Identify which cell holds the provided text, then report its [x, y] central coordinate. 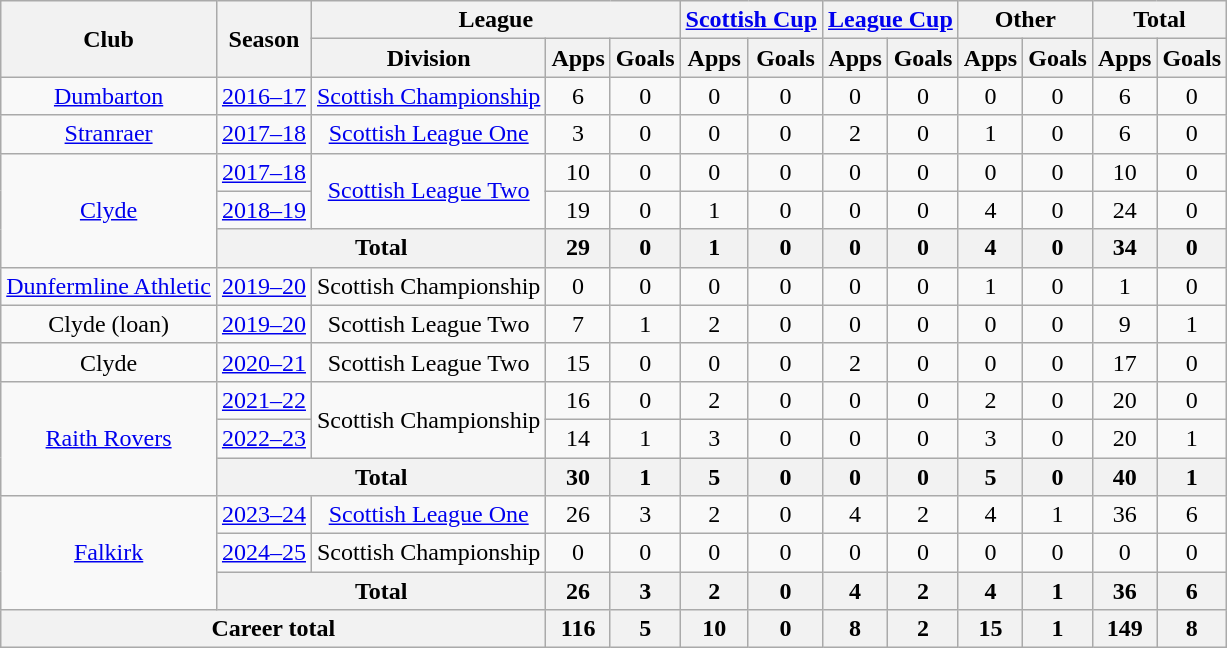
14 [578, 438]
7 [578, 324]
40 [1124, 477]
Falkirk [109, 553]
29 [578, 248]
Dunfermline Athletic [109, 286]
19 [578, 210]
149 [1124, 629]
Stranraer [109, 134]
2018–19 [264, 210]
9 [1124, 324]
Dumbarton [109, 96]
2024–25 [264, 553]
116 [578, 629]
2022–23 [264, 438]
30 [578, 477]
Scottish Cup [751, 20]
Raith Rovers [109, 438]
Season [264, 39]
Career total [274, 629]
2020–21 [264, 362]
34 [1124, 248]
Clyde (loan) [109, 324]
League Cup [891, 20]
24 [1124, 210]
2016–17 [264, 96]
2023–24 [264, 515]
League [496, 20]
Other [1025, 20]
Division [428, 58]
16 [578, 400]
2021–22 [264, 400]
17 [1124, 362]
Club [109, 39]
